For the text-containing cell, return its midpoint in [x, y] coordinate format. 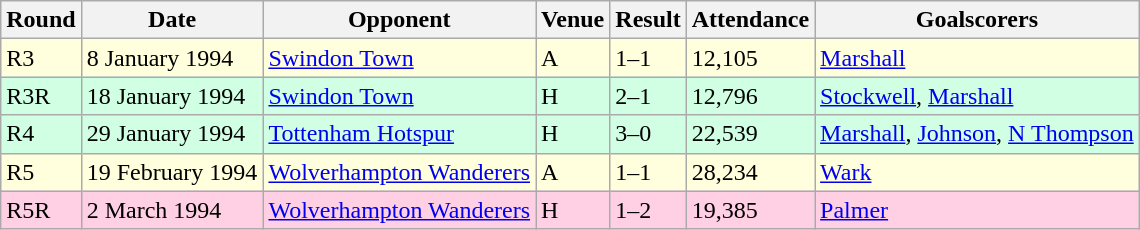
Marshall, Johnson, N Thompson [978, 134]
3–0 [648, 134]
12,796 [750, 96]
2 March 1994 [172, 210]
Round [41, 20]
Palmer [978, 210]
22,539 [750, 134]
R5R [41, 210]
19,385 [750, 210]
Stockwell, Marshall [978, 96]
8 January 1994 [172, 58]
12,105 [750, 58]
Date [172, 20]
R3R [41, 96]
19 February 1994 [172, 172]
29 January 1994 [172, 134]
Wark [978, 172]
R4 [41, 134]
2–1 [648, 96]
28,234 [750, 172]
R5 [41, 172]
Opponent [400, 20]
1–2 [648, 210]
Tottenham Hotspur [400, 134]
Marshall [978, 58]
Venue [573, 20]
R3 [41, 58]
18 January 1994 [172, 96]
Attendance [750, 20]
Result [648, 20]
Goalscorers [978, 20]
